From the cell containing the given text, extract its center point as (X, Y) coordinate. 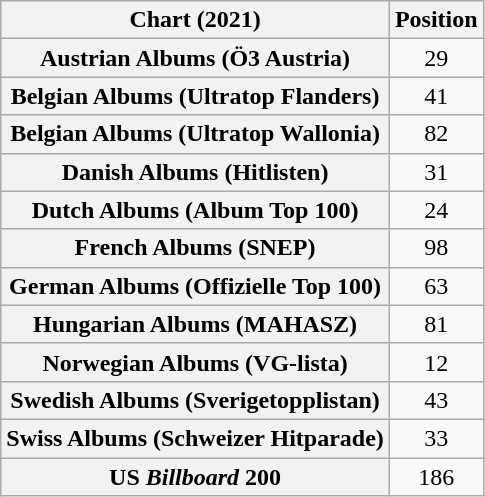
63 (436, 286)
Swiss Albums (Schweizer Hitparade) (196, 438)
Belgian Albums (Ultratop Flanders) (196, 96)
Swedish Albums (Sverigetopplistan) (196, 400)
82 (436, 134)
Belgian Albums (Ultratop Wallonia) (196, 134)
24 (436, 210)
US Billboard 200 (196, 477)
81 (436, 324)
Chart (2021) (196, 20)
43 (436, 400)
31 (436, 172)
98 (436, 248)
33 (436, 438)
Hungarian Albums (MAHASZ) (196, 324)
29 (436, 58)
German Albums (Offizielle Top 100) (196, 286)
Position (436, 20)
12 (436, 362)
Dutch Albums (Album Top 100) (196, 210)
Danish Albums (Hitlisten) (196, 172)
41 (436, 96)
French Albums (SNEP) (196, 248)
Austrian Albums (Ö3 Austria) (196, 58)
Norwegian Albums (VG-lista) (196, 362)
186 (436, 477)
